Scan for the cell matching the given text and deliver its (X, Y) coordinate at center. 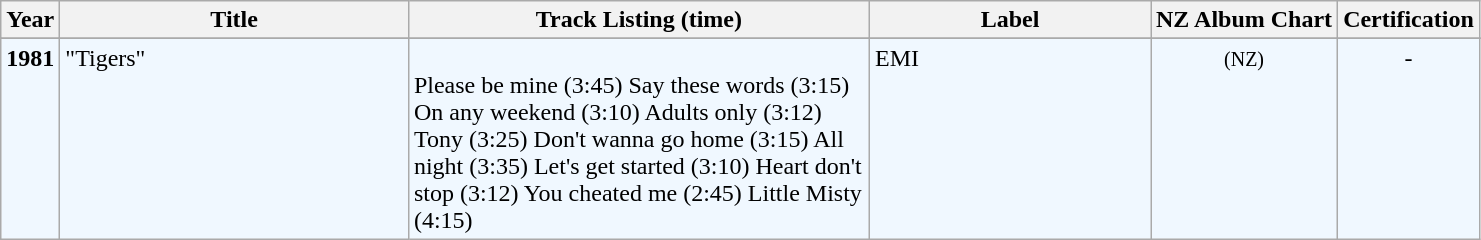
(NZ) (1244, 139)
1981 (30, 139)
Title (234, 20)
Certification (1409, 20)
EMI (1010, 139)
Track Listing (time) (638, 20)
Year (30, 20)
Label (1010, 20)
NZ Album Chart (1244, 20)
- (1409, 139)
"Tigers" (234, 139)
